Locate the cell with the specified text and output its (x, y) center coordinate. 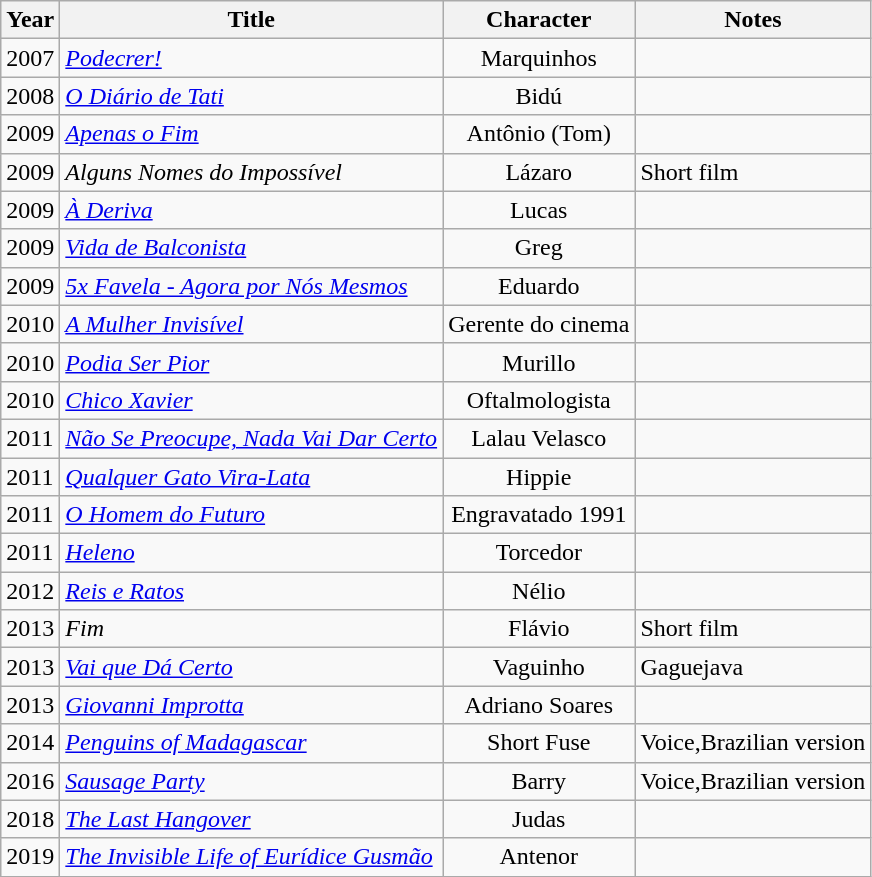
Giovanni Improtta (252, 705)
Marquinhos (539, 58)
Short Fuse (539, 743)
Vida de Balconista (252, 248)
Podia Ser Pior (252, 362)
Notes (753, 20)
Gerente do cinema (539, 324)
Adriano Soares (539, 705)
Vaguinho (539, 667)
Apenas o Fim (252, 134)
Lucas (539, 210)
Penguins of Madagascar (252, 743)
Barry (539, 781)
À Deriva (252, 210)
Hippie (539, 477)
2014 (30, 743)
A Mulher Invisível (252, 324)
2007 (30, 58)
The Invisible Life of Eurídice Gusmão (252, 857)
Lázaro (539, 172)
Engravatado 1991 (539, 515)
Murillo (539, 362)
Vai que Dá Certo (252, 667)
Judas (539, 819)
5x Favela - Agora por Nós Mesmos (252, 286)
Fim (252, 629)
2018 (30, 819)
Eduardo (539, 286)
Character (539, 20)
Antenor (539, 857)
Nélio (539, 591)
Não Se Preocupe, Nada Vai Dar Certo (252, 438)
O Diário de Tati (252, 96)
Alguns Nomes do Impossível (252, 172)
Reis e Ratos (252, 591)
2019 (30, 857)
Antônio (Tom) (539, 134)
Gaguejava (753, 667)
2016 (30, 781)
Bidú (539, 96)
O Homem do Futuro (252, 515)
Sausage Party (252, 781)
2012 (30, 591)
Heleno (252, 553)
Lalau Velasco (539, 438)
Greg (539, 248)
Torcedor (539, 553)
Chico Xavier (252, 400)
Podecrer! (252, 58)
Title (252, 20)
Flávio (539, 629)
Qualquer Gato Vira-Lata (252, 477)
The Last Hangover (252, 819)
Year (30, 20)
2008 (30, 96)
Oftalmologista (539, 400)
